Find where the given text appears and provide that cell's center as (X, Y) coordinate. 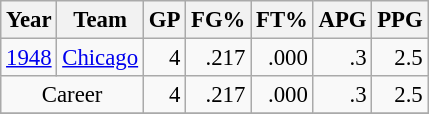
PPG (400, 20)
Career (72, 95)
Chicago (100, 58)
FG% (218, 20)
APG (342, 20)
1948 (29, 58)
Year (29, 20)
Team (100, 20)
GP (164, 20)
FT% (282, 20)
